From the cell containing the given text, extract its center point as (x, y) coordinate. 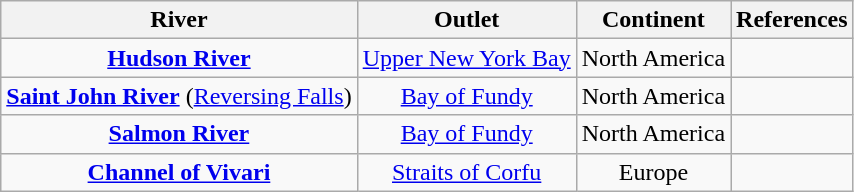
Straits of Corfu (466, 172)
Saint John River (Reversing Falls) (179, 96)
Upper New York Bay (466, 58)
Outlet (466, 20)
References (792, 20)
Continent (653, 20)
Europe (653, 172)
Hudson River (179, 58)
Channel of Vivari (179, 172)
River (179, 20)
Salmon River (179, 134)
